Extract the [X, Y] coordinate from the center of the cell holding the provided text.  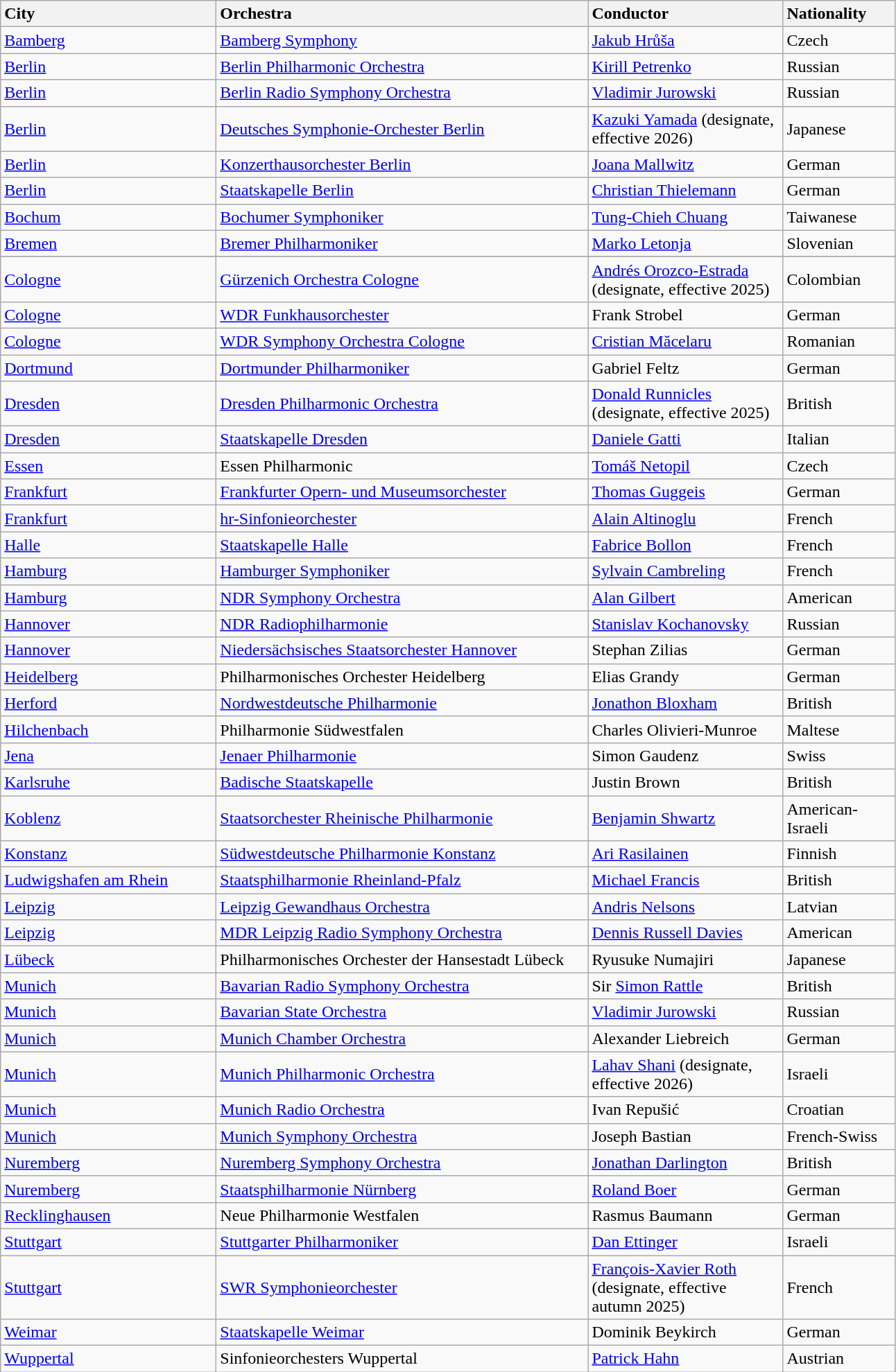
Jena [108, 756]
MDR Leipzig Radio Symphony Orchestra [402, 933]
Südwestdeutsche Philharmonie Konstanz [402, 854]
Bamberg Symphony [402, 40]
Hamburger Symphoniker [402, 571]
Stephan Zilias [685, 650]
Dresden Philharmonic Orchestra [402, 403]
Dennis Russell Davies [685, 933]
Michael Francis [685, 880]
Koblenz [108, 818]
Benjamin Shwartz [685, 818]
Bochum [108, 217]
Leipzig Gewandhaus Orchestra [402, 907]
Karlsruhe [108, 782]
Simon Gaudenz [685, 756]
Munich Radio Orchestra [402, 1110]
Gabriel Feltz [685, 368]
WDR Symphony Orchestra Cologne [402, 341]
Joseph Bastian [685, 1136]
Charles Olivieri-Munroe [685, 729]
Hilchenbach [108, 729]
Dortmunder Philharmoniker [402, 368]
Roland Boer [685, 1189]
Recklinghausen [108, 1215]
Bavarian Radio Symphony Orchestra [402, 986]
Munich Symphony Orchestra [402, 1136]
Munich Chamber Orchestra [402, 1039]
Philharmonie Südwestfalen [402, 729]
Ludwigshafen am Rhein [108, 880]
Deutsches Symphonie-Orchester Berlin [402, 129]
Croatian [839, 1110]
Staatskapelle Weimar [402, 1332]
Tomáš Netopil [685, 466]
Italian [839, 440]
Frankfurter Opern- und Museumsorchester [402, 492]
Marko Letonja [685, 243]
Andris Nelsons [685, 907]
Herford [108, 703]
Austrian [839, 1359]
Lahav Shani (designate, effective 2026) [685, 1075]
Niedersächsisches Staatsorchester Hannover [402, 650]
Alexander Liebreich [685, 1039]
Weimar [108, 1332]
Orchestra [402, 14]
Bremen [108, 243]
Wuppertal [108, 1359]
Konzerthausorchester Berlin [402, 164]
Frank Strobel [685, 315]
Finnish [839, 854]
Cristian Măcelaru [685, 341]
French-Swiss [839, 1136]
Bremer Philharmoniker [402, 243]
Nationality [839, 14]
Andrés Orozco-Estrada (designate, effective 2025) [685, 279]
Alain Altinoglu [685, 519]
Colombian [839, 279]
Staatsphilharmonie Nürnberg [402, 1189]
Staatsorchester Rheinische Philharmonie [402, 818]
Neue Philharmonie Westfalen [402, 1215]
Patrick Hahn [685, 1359]
NDR Radiophilharmonie [402, 624]
NDR Symphony Orchestra [402, 598]
Stuttgarter Philharmoniker [402, 1242]
Staatskapelle Halle [402, 545]
Berlin Radio Symphony Orchestra [402, 93]
American-Israeli [839, 818]
Slovenian [839, 243]
Dan Ettinger [685, 1242]
Jenaer Philharmonie [402, 756]
Taiwanese [839, 217]
Nordwestdeutsche Philharmonie [402, 703]
Stanislav Kochanovsky [685, 624]
Badische Staatskapelle [402, 782]
Christian Thielemann [685, 191]
Joana Mallwitz [685, 164]
Alan Gilbert [685, 598]
Philharmonisches Orchester Heidelberg [402, 677]
Latvian [839, 907]
Justin Brown [685, 782]
Jonathan Darlington [685, 1163]
François-Xavier Roth (designate, effective autumn 2025) [685, 1287]
Tung-Chieh Chuang [685, 217]
hr-Sinfonieorchester [402, 519]
Berlin Philharmonic Orchestra [402, 67]
Kirill Petrenko [685, 67]
Staatsphilharmonie Rheinland-Pfalz [402, 880]
Sylvain Cambreling [685, 571]
Staatskapelle Berlin [402, 191]
WDR Funkhausorchester [402, 315]
Jakub Hrůša [685, 40]
Essen [108, 466]
Konstanz [108, 854]
Ari Rasilainen [685, 854]
Thomas Guggeis [685, 492]
Lübeck [108, 959]
Donald Runnicles (designate, effective 2025) [685, 403]
Ryusuke Numajiri [685, 959]
Jonathon Bloxham [685, 703]
Conductor [685, 14]
Halle [108, 545]
Staatskapelle Dresden [402, 440]
Sir Simon Rattle [685, 986]
Munich Philharmonic Orchestra [402, 1075]
Nuremberg Symphony Orchestra [402, 1163]
Sinfonieorchesters Wuppertal [402, 1359]
Daniele Gatti [685, 440]
Rasmus Baumann [685, 1215]
Gürzenich Orchestra Cologne [402, 279]
Bavarian State Orchestra [402, 1012]
SWR Symphonieorchester [402, 1287]
Swiss [839, 756]
Maltese [839, 729]
Heidelberg [108, 677]
Philharmonisches Orchester der Hansestadt Lübeck [402, 959]
Dortmund [108, 368]
Essen Philharmonic [402, 466]
Romanian [839, 341]
City [108, 14]
Ivan Repušić [685, 1110]
Dominik Beykirch [685, 1332]
Fabrice Bollon [685, 545]
Kazuki Yamada (designate, effective 2026) [685, 129]
Bochumer Symphoniker [402, 217]
Bamberg [108, 40]
Elias Grandy [685, 677]
